Output the [X, Y] coordinate of the center of the cell containing the given text.  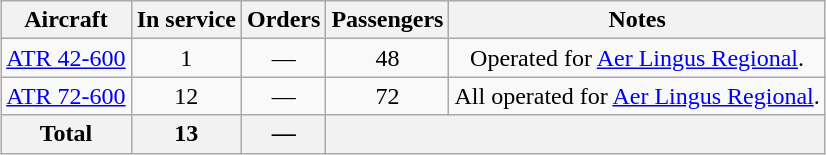
ATR 42-600 [66, 58]
Orders [284, 20]
All operated for Aer Lingus Regional. [637, 96]
72 [388, 96]
Operated for Aer Lingus Regional. [637, 58]
Notes [637, 20]
Passengers [388, 20]
Total [66, 134]
48 [388, 58]
1 [186, 58]
ATR 72-600 [66, 96]
12 [186, 96]
13 [186, 134]
Aircraft [66, 20]
In service [186, 20]
